Pinpoint the cell where the given text exists, returning its [x, y] midpoint coordinate. 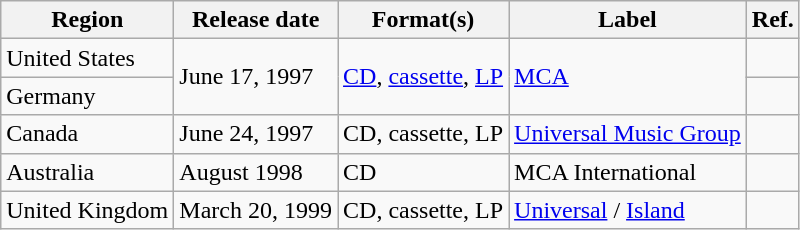
Universal / Island [628, 210]
Universal Music Group [628, 134]
United Kingdom [88, 210]
Australia [88, 172]
June 17, 1997 [256, 77]
Format(s) [424, 20]
MCA International [628, 172]
March 20, 1999 [256, 210]
MCA [628, 77]
Release date [256, 20]
June 24, 1997 [256, 134]
Germany [88, 96]
August 1998 [256, 172]
Canada [88, 134]
Region [88, 20]
United States [88, 58]
Ref. [772, 20]
CD [424, 172]
Label [628, 20]
